Search for the cell housing the specified text and yield its (x, y) center coordinate. 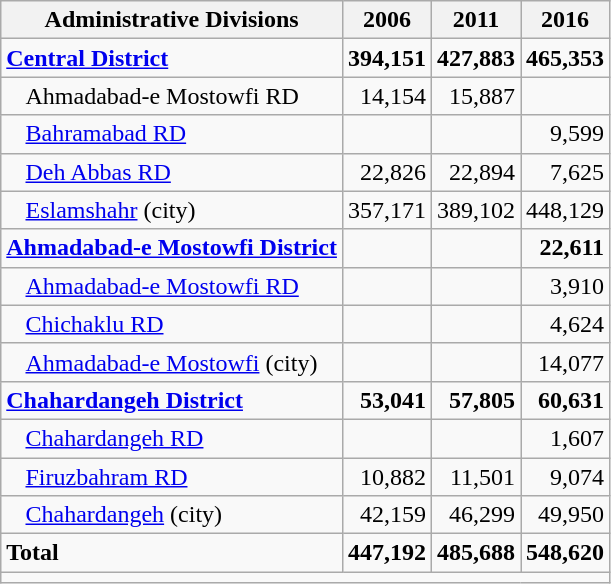
394,151 (386, 58)
Eslamshahr (city) (172, 210)
60,631 (566, 400)
2011 (476, 20)
1,607 (566, 438)
Ahmadabad-e Mostowfi (city) (172, 362)
485,688 (476, 553)
53,041 (386, 400)
Chahardangeh District (172, 400)
Central District (172, 58)
2006 (386, 20)
389,102 (476, 210)
14,154 (386, 96)
49,950 (566, 515)
4,624 (566, 324)
Administrative Divisions (172, 20)
465,353 (566, 58)
22,894 (476, 172)
57,805 (476, 400)
42,159 (386, 515)
357,171 (386, 210)
46,299 (476, 515)
22,826 (386, 172)
11,501 (476, 477)
10,882 (386, 477)
9,074 (566, 477)
Ahmadabad-e Mostowfi District (172, 248)
14,077 (566, 362)
9,599 (566, 134)
Chahardangeh RD (172, 438)
Bahramabad RD (172, 134)
Firuzbahram RD (172, 477)
447,192 (386, 553)
Total (172, 553)
448,129 (566, 210)
7,625 (566, 172)
Chichaklu RD (172, 324)
3,910 (566, 286)
Deh Abbas RD (172, 172)
22,611 (566, 248)
Chahardangeh (city) (172, 515)
15,887 (476, 96)
548,620 (566, 553)
2016 (566, 20)
427,883 (476, 58)
